Return [x, y] of the center of cell containing provided text 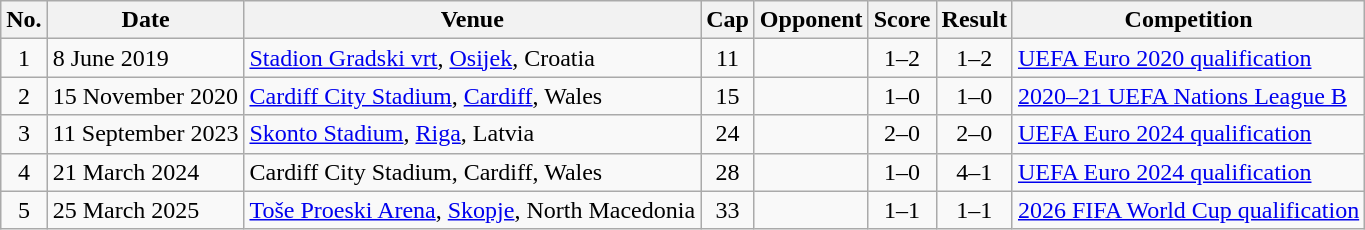
2 [24, 96]
UEFA Euro 2020 qualification [1188, 58]
8 June 2019 [146, 58]
25 March 2025 [146, 210]
3 [24, 134]
11 September 2023 [146, 134]
Opponent [811, 20]
24 [728, 134]
5 [24, 210]
28 [728, 172]
Toše Proeski Arena, Skopje, North Macedonia [472, 210]
2026 FIFA World Cup qualification [1188, 210]
No. [24, 20]
Score [902, 20]
33 [728, 210]
11 [728, 58]
1 [24, 58]
Cap [728, 20]
Venue [472, 20]
2020–21 UEFA Nations League B [1188, 96]
4 [24, 172]
Skonto Stadium, Riga, Latvia [472, 134]
21 March 2024 [146, 172]
4–1 [974, 172]
15 November 2020 [146, 96]
15 [728, 96]
Result [974, 20]
Date [146, 20]
Stadion Gradski vrt, Osijek, Croatia [472, 58]
Competition [1188, 20]
